Return the (x, y) coordinate for the center point of the cell that contains the specified text.  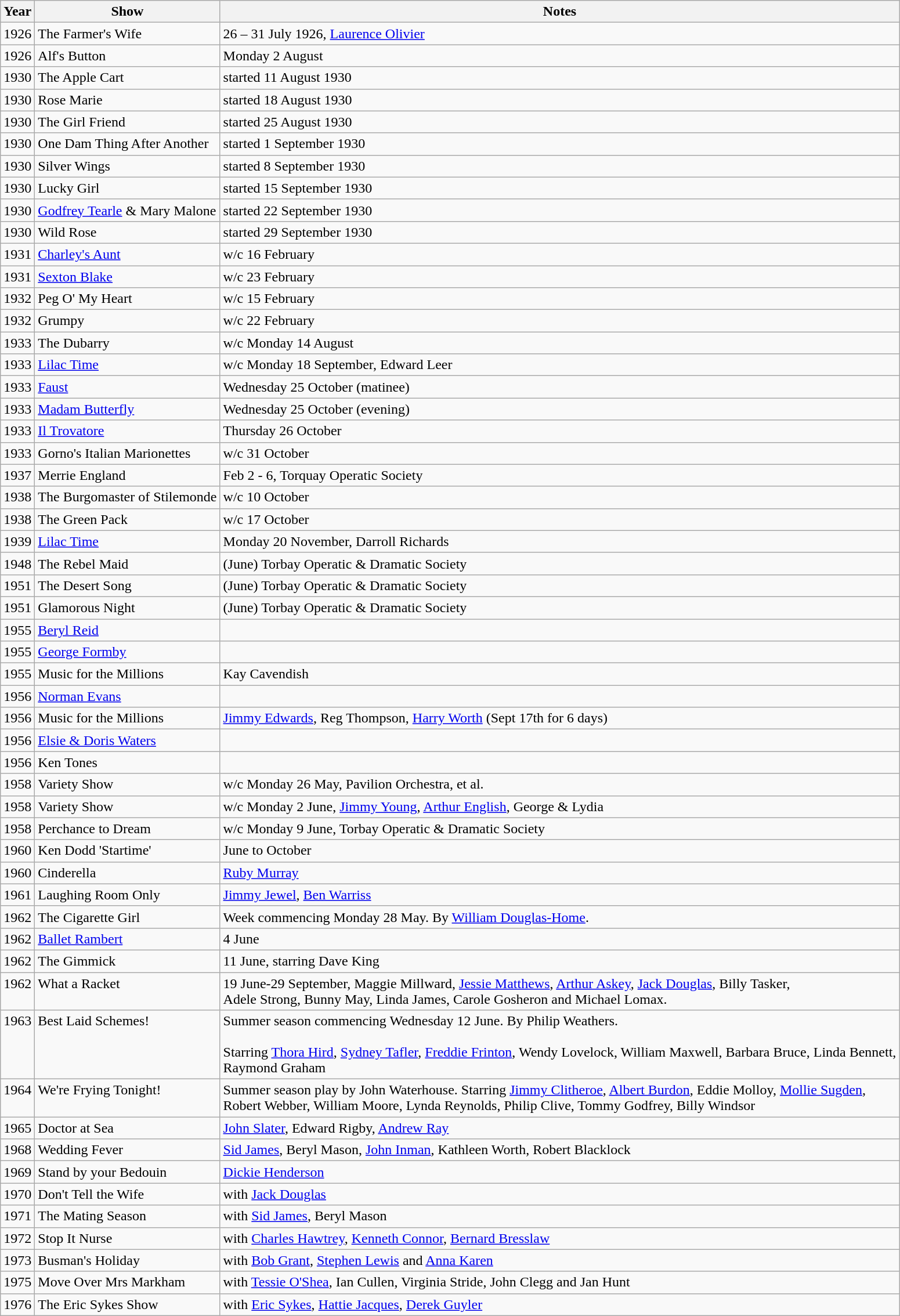
with Tessie O'Shea, Ian Cullen, Virginia Stride, John Clegg and Jan Hunt (559, 1282)
started 1 September 1930 (559, 144)
The Apple Cart (128, 78)
Rose Marie (128, 100)
Sid James, Beryl Mason, John Inman, Kathleen Worth, Robert Blacklock (559, 1150)
started 11 August 1930 (559, 78)
1971 (17, 1216)
Kay Cavendish (559, 674)
The Girl Friend (128, 122)
w/c 31 October (559, 453)
The Mating Season (128, 1216)
started 18 August 1930 (559, 100)
11 June, starring Dave King (559, 961)
started 29 September 1930 (559, 232)
w/c Monday 26 May, Pavilion Orchestra, et al. (559, 784)
1973 (17, 1260)
1972 (17, 1238)
Feb 2 - 6, Torquay Operatic Society (559, 475)
Week commencing Monday 28 May. By William Douglas-Home. (559, 917)
Norman Evans (128, 696)
The Rebel Maid (128, 563)
Peg O' My Heart (128, 299)
1964 (17, 1098)
Silver Wings (128, 166)
26 – 31 July 1926, Laurence Olivier (559, 34)
Grumpy (128, 321)
Perchance to Dream (128, 829)
Ken Dodd 'Startime' (128, 851)
w/c 15 February (559, 299)
1961 (17, 895)
started 25 August 1930 (559, 122)
Doctor at Sea (128, 1128)
w/c 17 October (559, 519)
Ballet Rambert (128, 939)
Wednesday 25 October (evening) (559, 409)
1939 (17, 541)
1970 (17, 1194)
The Farmer's Wife (128, 34)
1968 (17, 1150)
Notes (559, 12)
w/c 22 February (559, 321)
with Charles Hawtrey, Kenneth Connor, Bernard Bresslaw (559, 1238)
Year (17, 12)
Busman's Holiday (128, 1260)
The Green Pack (128, 519)
Wedding Fever (128, 1150)
4 June (559, 939)
Stand by your Bedouin (128, 1172)
Monday 20 November, Darroll Richards (559, 541)
Ken Tones (128, 762)
Charley's Aunt (128, 254)
1965 (17, 1128)
w/c 16 February (559, 254)
Laughing Room Only (128, 895)
Don't Tell the Wife (128, 1194)
The Burgomaster of Stilemonde (128, 497)
w/c Monday 2 June, Jimmy Young, Arthur English, George & Lydia (559, 807)
The Dubarry (128, 343)
Madam Butterfly (128, 409)
Cinderella (128, 873)
One Dam Thing After Another (128, 144)
What a Racket (128, 991)
1963 (17, 1044)
1975 (17, 1282)
Thursday 26 October (559, 431)
Faust (128, 387)
Move Over Mrs Markham (128, 1282)
with Eric Sykes, Hattie Jacques, Derek Guyler (559, 1304)
Best Laid Schemes! (128, 1044)
Jimmy Jewel, Ben Warriss (559, 895)
The Desert Song (128, 585)
Il Trovatore (128, 431)
started 15 September 1930 (559, 188)
Lucky Girl (128, 188)
started 22 September 1930 (559, 210)
The Gimmick (128, 961)
Dickie Henderson (559, 1172)
Jimmy Edwards, Reg Thompson, Harry Worth (Sept 17th for 6 days) (559, 718)
1937 (17, 475)
1976 (17, 1304)
June to October (559, 851)
Merrie England (128, 475)
We're Frying Tonight! (128, 1098)
with Bob Grant, Stephen Lewis and Anna Karen (559, 1260)
Ruby Murray (559, 873)
Wednesday 25 October (matinee) (559, 387)
w/c Monday 9 June, Torbay Operatic & Dramatic Society (559, 829)
Beryl Reid (128, 630)
Show (128, 12)
w/c 23 February (559, 277)
Gorno's Italian Marionettes (128, 453)
w/c Monday 14 August (559, 343)
with Jack Douglas (559, 1194)
George Formby (128, 652)
Alf's Button (128, 56)
Sexton Blake (128, 277)
w/c Monday 18 September, Edward Leer (559, 365)
w/c 10 October (559, 497)
1948 (17, 563)
started 8 September 1930 (559, 166)
Wild Rose (128, 232)
Godfrey Tearle & Mary Malone (128, 210)
Glamorous Night (128, 608)
The Eric Sykes Show (128, 1304)
with Sid James, Beryl Mason (559, 1216)
Stop It Nurse (128, 1238)
Elsie & Doris Waters (128, 740)
Monday 2 August (559, 56)
1969 (17, 1172)
The Cigarette Girl (128, 917)
John Slater, Edward Rigby, Andrew Ray (559, 1128)
